Capture the cell that displays the provided text and extract its [x, y] central coordinate. 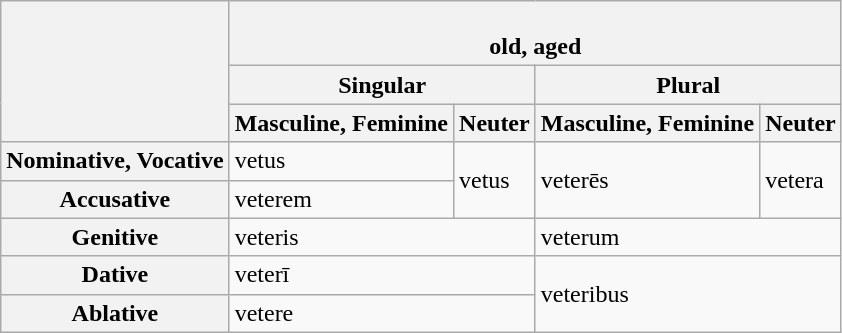
Accusative [115, 199]
veterēs [647, 180]
Ablative [115, 313]
veterem [341, 199]
veteribus [688, 294]
vetera [801, 180]
Plural [688, 85]
veterī [382, 275]
old, aged [535, 34]
Singular [382, 85]
veterum [688, 237]
Genitive [115, 237]
veteris [382, 237]
vetere [382, 313]
Dative [115, 275]
Nominative, Vocative [115, 161]
